Identify which cell holds the provided text, then report its [x, y] central coordinate. 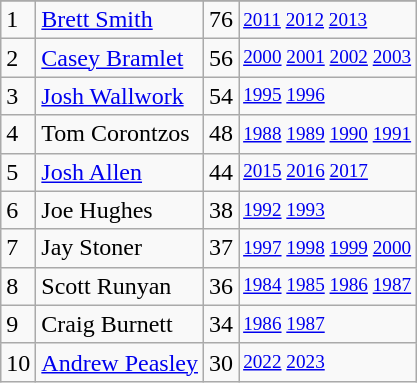
38 [222, 210]
Brett Smith [120, 20]
1986 1987 [328, 324]
Jay Stoner [120, 248]
Joe Hughes [120, 210]
7 [18, 248]
1 [18, 20]
6 [18, 210]
9 [18, 324]
54 [222, 96]
44 [222, 172]
8 [18, 286]
1984 1985 1986 1987 [328, 286]
Andrew Peasley [120, 362]
Casey Bramlet [120, 58]
37 [222, 248]
2015 2016 2017 [328, 172]
Craig Burnett [120, 324]
Tom Corontzos [120, 134]
1992 1993 [328, 210]
Scott Runyan [120, 286]
2000 2001 2002 2003 [328, 58]
56 [222, 58]
48 [222, 134]
34 [222, 324]
5 [18, 172]
Josh Allen [120, 172]
1997 1998 1999 2000 [328, 248]
1988 1989 1990 1991 [328, 134]
2011 2012 2013 [328, 20]
36 [222, 286]
4 [18, 134]
30 [222, 362]
2022 2023 [328, 362]
2 [18, 58]
3 [18, 96]
10 [18, 362]
76 [222, 20]
Josh Wallwork [120, 96]
1995 1996 [328, 96]
